Find where the given text appears and provide that cell's center as [X, Y] coordinate. 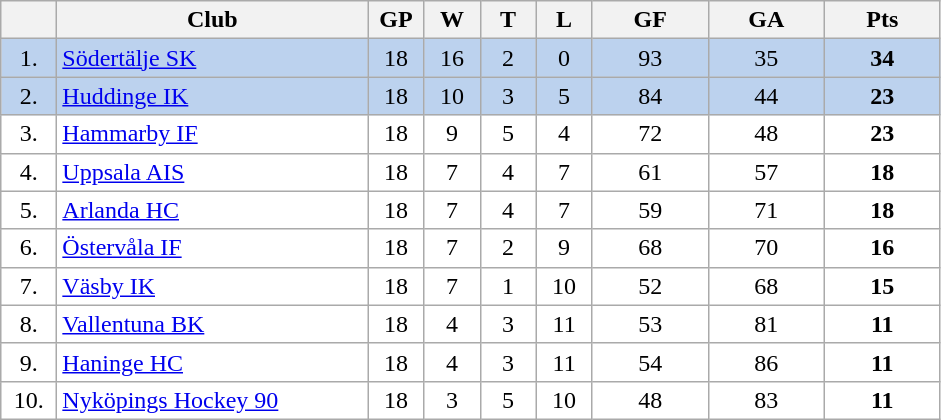
53 [650, 324]
GA [766, 20]
84 [650, 96]
GP [396, 20]
4. [29, 172]
86 [766, 362]
61 [650, 172]
5. [29, 210]
7. [29, 286]
Haninge HC [212, 362]
Hammarby IF [212, 134]
1. [29, 58]
Pts [882, 20]
72 [650, 134]
3. [29, 134]
0 [564, 58]
9. [29, 362]
1 [508, 286]
6. [29, 248]
54 [650, 362]
Östervåla IF [212, 248]
W [452, 20]
Arlanda HC [212, 210]
35 [766, 58]
81 [766, 324]
70 [766, 248]
15 [882, 286]
Huddinge IK [212, 96]
93 [650, 58]
57 [766, 172]
10. [29, 400]
2. [29, 96]
8. [29, 324]
Uppsala AIS [212, 172]
GF [650, 20]
52 [650, 286]
Club [212, 20]
59 [650, 210]
34 [882, 58]
44 [766, 96]
83 [766, 400]
T [508, 20]
71 [766, 210]
Vallentuna BK [212, 324]
Södertälje SK [212, 58]
Nyköpings Hockey 90 [212, 400]
Väsby IK [212, 286]
L [564, 20]
